Search for the cell housing the specified text and yield its [X, Y] center coordinate. 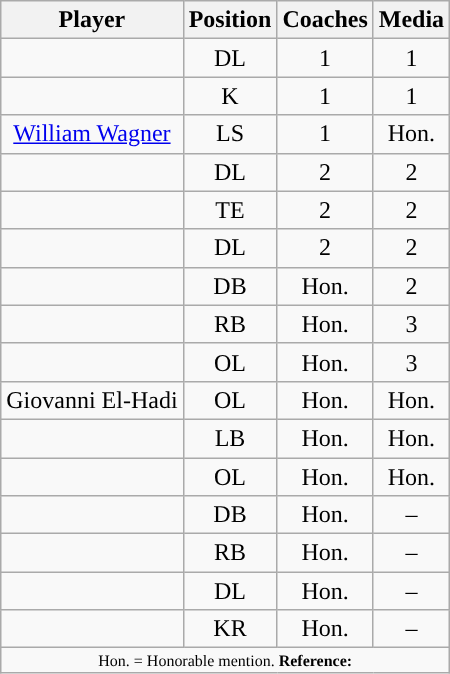
LS [230, 134]
Position [230, 20]
Media [411, 20]
KR [230, 629]
K [230, 96]
Player [92, 20]
Coaches [325, 20]
LB [230, 438]
TE [230, 210]
William Wagner [92, 134]
Giovanni El-Hadi [92, 400]
Hon. = Honorable mention. Reference: [226, 660]
